Return the (x, y) coordinate for the center point of the cell that contains the specified text.  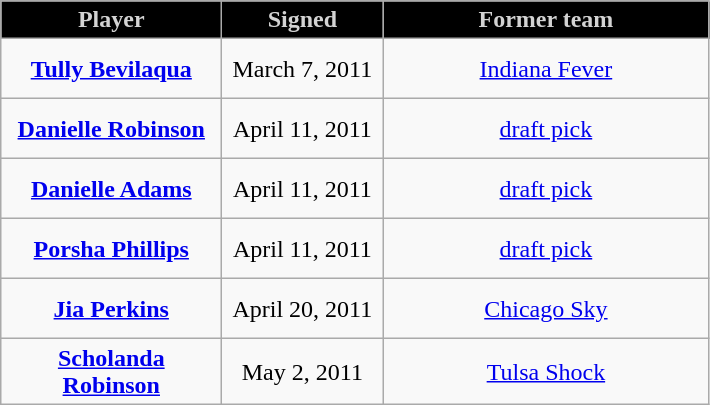
Player (112, 20)
Tulsa Shock (546, 372)
Chicago Sky (546, 309)
March 7, 2011 (302, 69)
April 20, 2011 (302, 309)
Scholanda Robinson (112, 372)
Signed (302, 20)
Jia Perkins (112, 309)
Porsha Phillips (112, 249)
Former team (546, 20)
May 2, 2011 (302, 372)
Indiana Fever (546, 69)
Danielle Robinson (112, 129)
Danielle Adams (112, 189)
Tully Bevilaqua (112, 69)
